Identify which cell holds the provided text, then report its (X, Y) central coordinate. 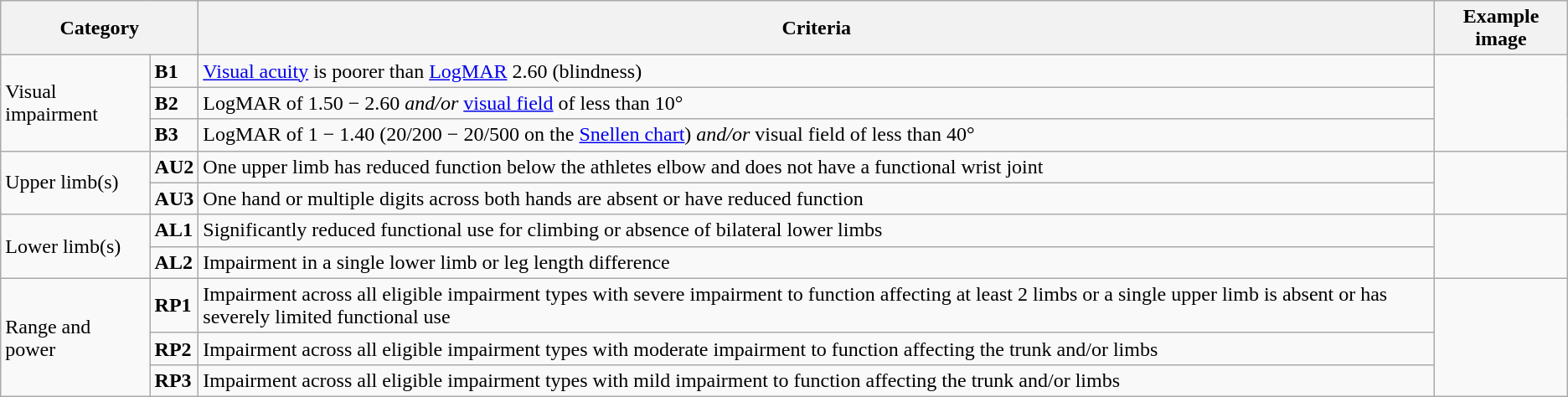
Criteria (817, 28)
Visual impairment (75, 103)
Impairment across all eligible impairment types with mild impairment to function affecting the trunk and/or limbs (817, 380)
Range and power (75, 337)
Upper limb(s) (75, 183)
Visual acuity is poorer than LogMAR 2.60 (blindness) (817, 71)
LogMAR of 1 − 1.40 (20/200 − 20/500 on the Snellen chart) and/or visual field of less than 40° (817, 135)
B2 (174, 103)
LogMAR of 1.50 − 2.60 and/or visual field of less than 10° (817, 103)
RP2 (174, 348)
One upper limb has reduced function below the athletes elbow and does not have a functional wrist joint (817, 167)
RP1 (174, 305)
AL1 (174, 230)
RP3 (174, 380)
B1 (174, 71)
Example image (1501, 28)
Category (100, 28)
Significantly reduced functional use for climbing or absence of bilateral lower limbs (817, 230)
AU2 (174, 167)
Lower limb(s) (75, 246)
B3 (174, 135)
One hand or multiple digits across both hands are absent or have reduced function (817, 198)
AL2 (174, 262)
Impairment across all eligible impairment types with moderate impairment to function affecting the trunk and/or limbs (817, 348)
Impairment in a single lower limb or leg length difference (817, 262)
AU3 (174, 198)
